Detect which cell encompasses the target text, then output its [X, Y] center coordinate. 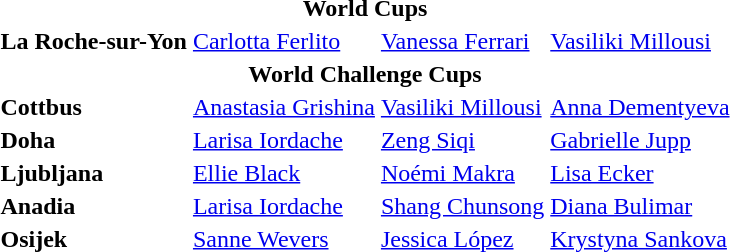
Vasiliki Millousi [462, 107]
Anastasia Grishina [284, 107]
Ellie Black [284, 173]
Noémi Makra [462, 173]
Carlotta Ferlito [284, 41]
Shang Chunsong [462, 206]
Zeng Siqi [462, 140]
Vanessa Ferrari [462, 41]
